Extract the [x, y] coordinate from the center of the cell holding the provided text.  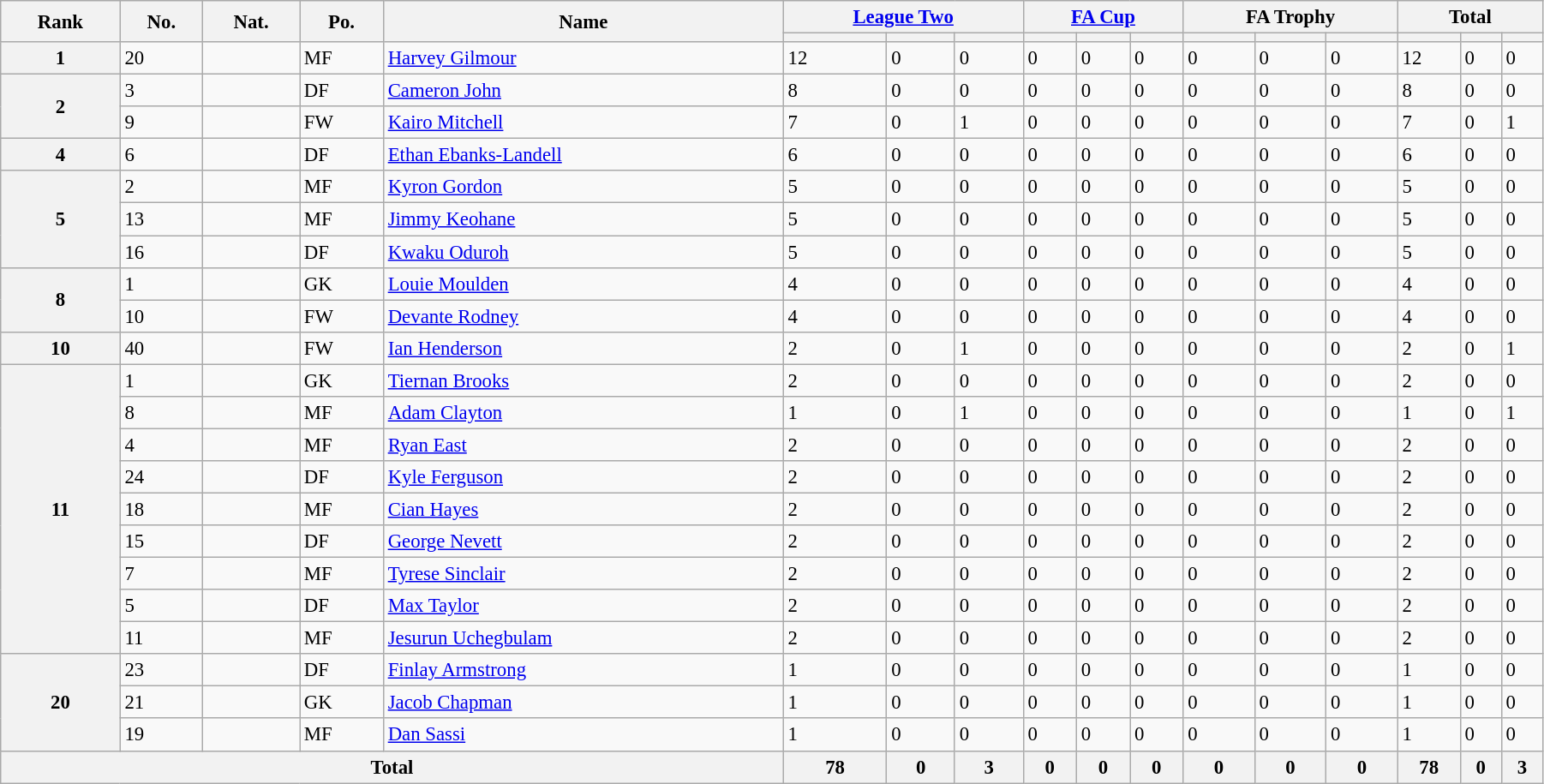
Dan Sassi [583, 735]
Max Taylor [583, 606]
18 [161, 509]
Jacob Chapman [583, 703]
Po. [342, 21]
15 [161, 542]
FA Cup [1104, 17]
Rank [60, 21]
21 [161, 703]
Devante Rodney [583, 316]
9 [161, 123]
Ian Henderson [583, 348]
Tyrese Sinclair [583, 574]
Finlay Armstrong [583, 670]
24 [161, 477]
Jimmy Keohane [583, 219]
Jesurun Uchegbulam [583, 638]
Harvey Gilmour [583, 58]
Name [583, 21]
Ryan East [583, 445]
Nat. [252, 21]
Cian Hayes [583, 509]
40 [161, 348]
Kwaku Oduroh [583, 252]
Kyron Gordon [583, 188]
Ethan Ebanks-Landell [583, 155]
League Two [903, 17]
Louie Moulden [583, 284]
13 [161, 219]
FA Trophy [1290, 17]
Adam Clayton [583, 413]
Kairo Mitchell [583, 123]
Kyle Ferguson [583, 477]
George Nevett [583, 542]
19 [161, 735]
23 [161, 670]
Tiernan Brooks [583, 380]
No. [161, 21]
Cameron John [583, 91]
16 [161, 252]
